Search for the cell housing the specified text and yield its [x, y] center coordinate. 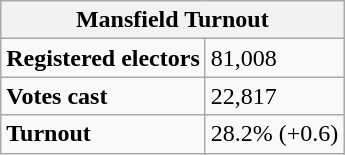
Turnout [104, 134]
Votes cast [104, 96]
28.2% (+0.6) [274, 134]
81,008 [274, 58]
Registered electors [104, 58]
Mansfield Turnout [172, 20]
22,817 [274, 96]
